Return the [x, y] coordinate for the center point of the cell that contains the specified text.  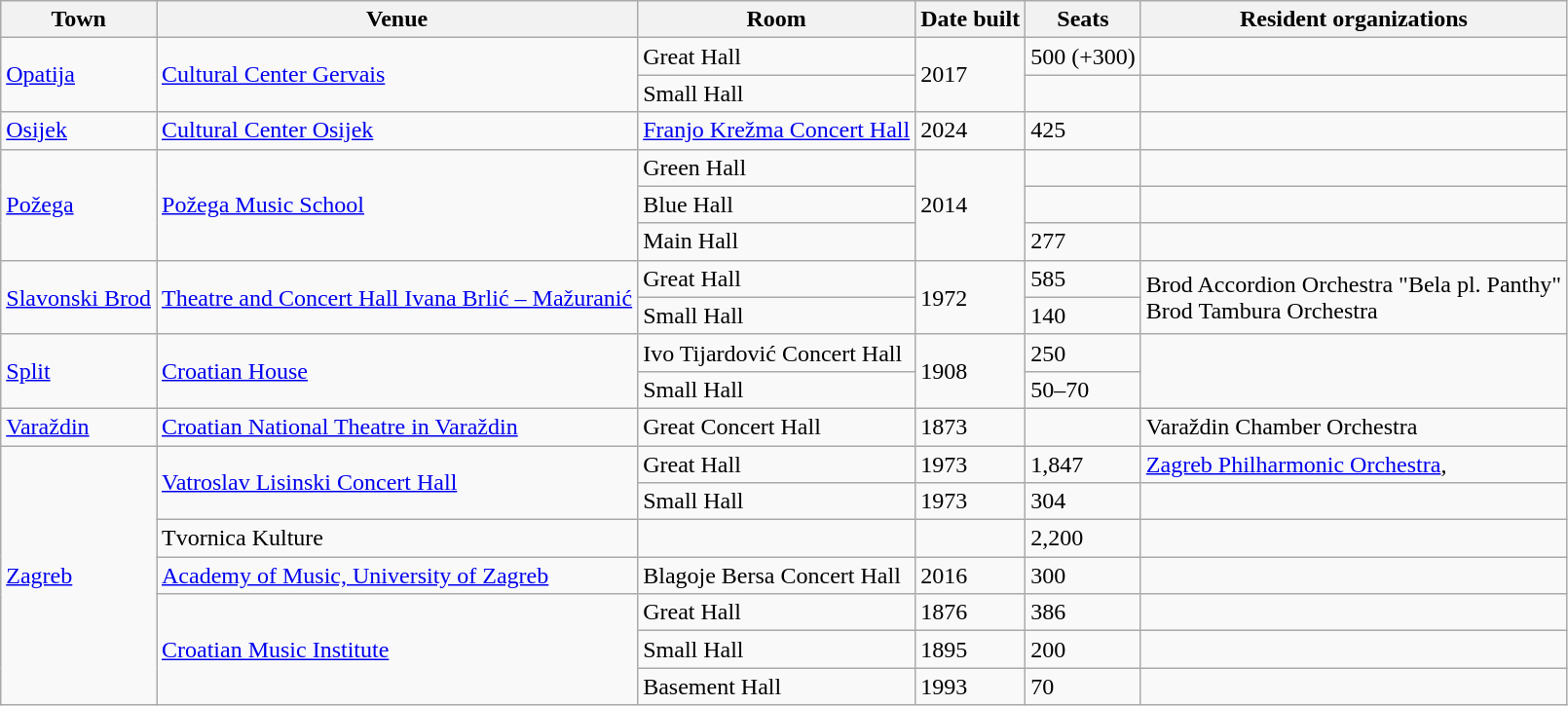
300 [1083, 576]
Blagoje Bersa Concert Hall [777, 576]
2,200 [1083, 539]
Požega Music School [396, 204]
Slavonski Brod [79, 297]
Opatija [79, 75]
Great Concert Hall [777, 427]
1873 [970, 427]
585 [1083, 279]
304 [1083, 502]
1895 [970, 650]
425 [1083, 130]
250 [1083, 353]
Blue Hall [777, 204]
500 (+300) [1083, 56]
140 [1083, 316]
1972 [970, 297]
1,847 [1083, 464]
Croatian House [396, 371]
Zagreb [79, 576]
Venue [396, 19]
Seats [1083, 19]
Osijek [79, 130]
2017 [970, 75]
Zagreb Philharmonic Orchestra, [1354, 464]
Franjo Krežma Concert Hall [777, 130]
Resident organizations [1354, 19]
277 [1083, 242]
Green Hall [777, 167]
Cultural Center Osijek [396, 130]
Town [79, 19]
Vatroslav Lisinski Concert Hall [396, 483]
Croatian Music Institute [396, 650]
386 [1083, 613]
50–70 [1083, 390]
Tvornica Kulture [396, 539]
Theatre and Concert Hall Ivana Brlić – Mažuranić [396, 297]
Room [777, 19]
200 [1083, 650]
Date built [970, 19]
Split [79, 371]
2024 [970, 130]
Varaždin [79, 427]
1993 [970, 687]
Varaždin Chamber Orchestra [1354, 427]
Ivo Tijardović Concert Hall [777, 353]
2016 [970, 576]
1876 [970, 613]
2014 [970, 204]
Basement Hall [777, 687]
Brod Accordion Orchestra "Bela pl. Panthy"Brod Tambura Orchestra [1354, 297]
Požega [79, 204]
Croatian National Theatre in Varaždin [396, 427]
70 [1083, 687]
Cultural Center Gervais [396, 75]
Main Hall [777, 242]
Academy of Music, University of Zagreb [396, 576]
1908 [970, 371]
